Return [X, Y] of the center of cell containing provided text 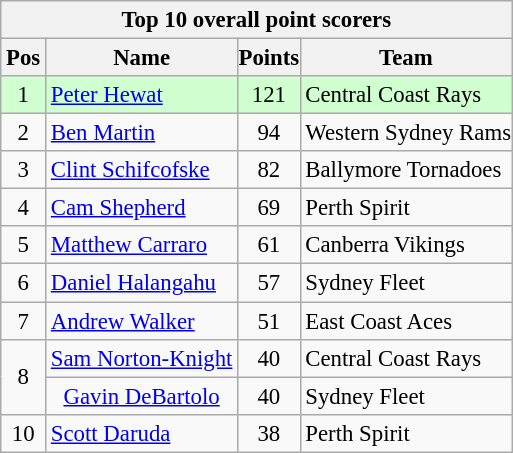
5 [24, 245]
East Coast Aces [406, 321]
2 [24, 133]
1 [24, 95]
Sam Norton-Knight [142, 358]
82 [269, 170]
4 [24, 208]
51 [269, 321]
Ballymore Tornadoes [406, 170]
Andrew Walker [142, 321]
Daniel Halangahu [142, 283]
6 [24, 283]
Name [142, 58]
94 [269, 133]
Western Sydney Rams [406, 133]
Gavin DeBartolo [142, 396]
69 [269, 208]
Team [406, 58]
Points [269, 58]
Ben Martin [142, 133]
57 [269, 283]
121 [269, 95]
Clint Schifcofske [142, 170]
7 [24, 321]
Top 10 overall point scorers [256, 20]
38 [269, 433]
Cam Shepherd [142, 208]
8 [24, 376]
Canberra Vikings [406, 245]
Matthew Carraro [142, 245]
Peter Hewat [142, 95]
10 [24, 433]
Scott Daruda [142, 433]
Pos [24, 58]
61 [269, 245]
3 [24, 170]
